Provide the (X, Y) coordinate of the cell's center where the given text is located.  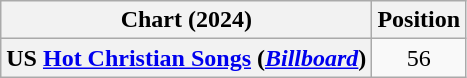
US Hot Christian Songs (Billboard) (186, 58)
Chart (2024) (186, 20)
Position (419, 20)
56 (419, 58)
